Determine the [x, y] coordinate at the center of the cell enclosing the given text.  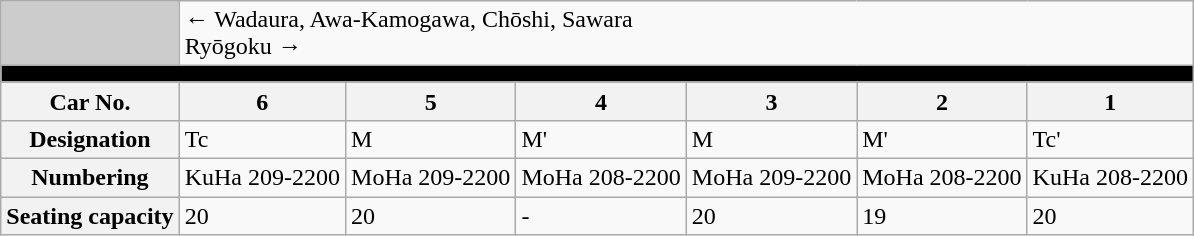
Tc [262, 139]
KuHa 209-2200 [262, 177]
Seating capacity [90, 215]
Car No. [90, 101]
3 [771, 101]
6 [262, 101]
Tc' [1110, 139]
5 [431, 101]
Designation [90, 139]
4 [601, 101]
1 [1110, 101]
Numbering [90, 177]
19 [942, 215]
2 [942, 101]
- [601, 215]
← Wadaura, Awa-Kamogawa, Chōshi, SawaraRyōgoku → [686, 34]
KuHa 208-2200 [1110, 177]
